Capture the cell that displays the provided text and extract its [X, Y] central coordinate. 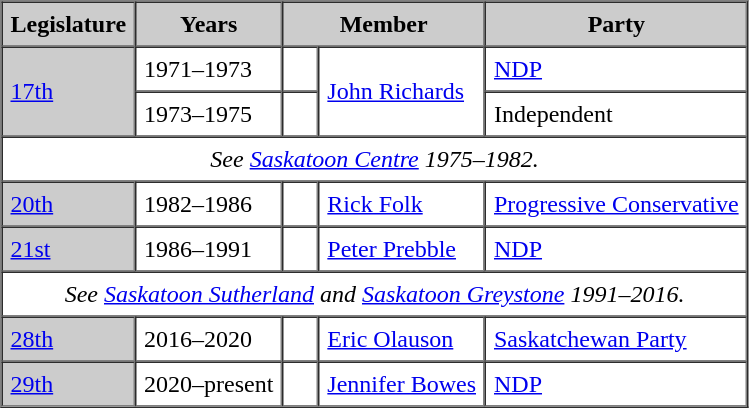
1982–1986 [208, 204]
1971–1973 [208, 68]
See Saskatoon Sutherland and Saskatoon Greystone 1991–2016. [375, 294]
Peter Prebble [402, 248]
1973–1975 [208, 114]
2020–present [208, 384]
Member [384, 24]
Legislature [69, 24]
Party [616, 24]
Jennifer Bowes [402, 384]
Rick Folk [402, 204]
Years [208, 24]
2016–2020 [208, 338]
29th [69, 384]
21st [69, 248]
17th [69, 91]
20th [69, 204]
Saskatchewan Party [616, 338]
Independent [616, 114]
John Richards [402, 91]
Progressive Conservative [616, 204]
Eric Olauson [402, 338]
28th [69, 338]
See Saskatoon Centre 1975–1982. [375, 158]
1986–1991 [208, 248]
